Scan for the cell matching the given text and deliver its [x, y] coordinate at center. 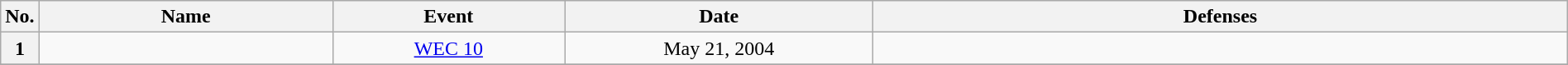
May 21, 2004 [718, 48]
Date [718, 17]
1 [20, 48]
WEC 10 [448, 48]
Defenses [1221, 17]
No. [20, 17]
Event [448, 17]
Name [185, 17]
